Pinpoint the cell where the given text exists, returning its (x, y) midpoint coordinate. 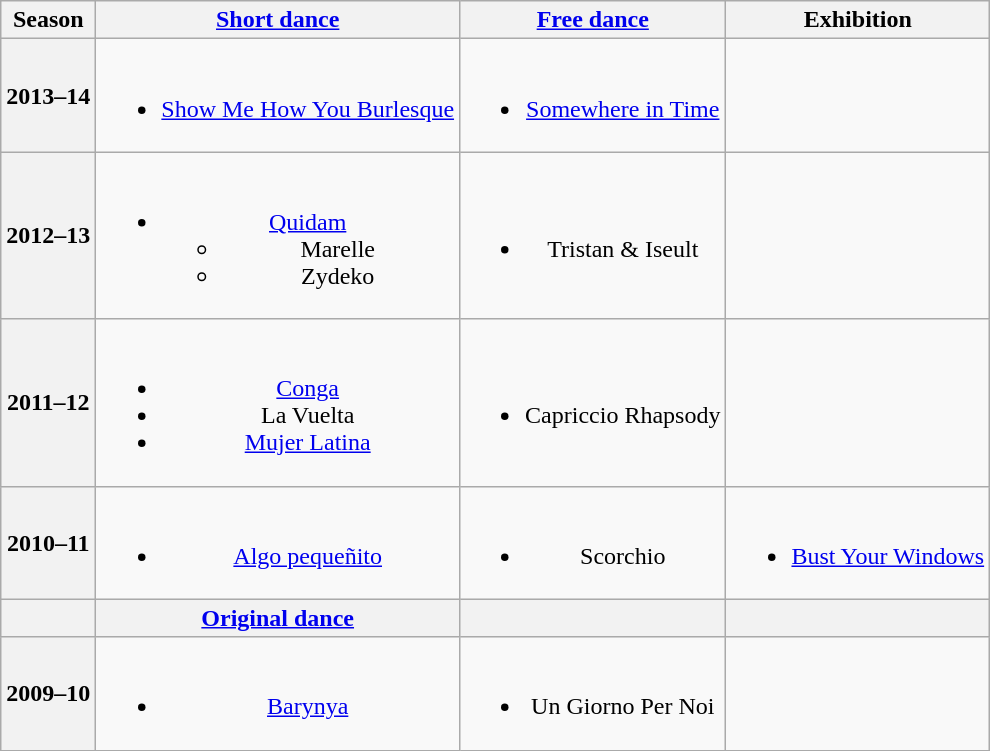
2013–14 (48, 96)
2012–13 (48, 236)
Season (48, 20)
2011–12 (48, 402)
Bust Your Windows (858, 542)
Barynya (278, 694)
Capriccio Rhapsody (593, 402)
Tristan & Iseult (593, 236)
Short dance (278, 20)
QuidamMarelleZydeko (278, 236)
Un Giorno Per Noi (593, 694)
2009–10 (48, 694)
2010–11 (48, 542)
Free dance (593, 20)
Scorchio (593, 542)
Show Me How You Burlesque (278, 96)
Conga La Vuelta Mujer Latina (278, 402)
Exhibition (858, 20)
Algo pequeñito (278, 542)
Somewhere in Time (593, 96)
Original dance (278, 618)
